Return (X, Y) of the center of cell containing provided text 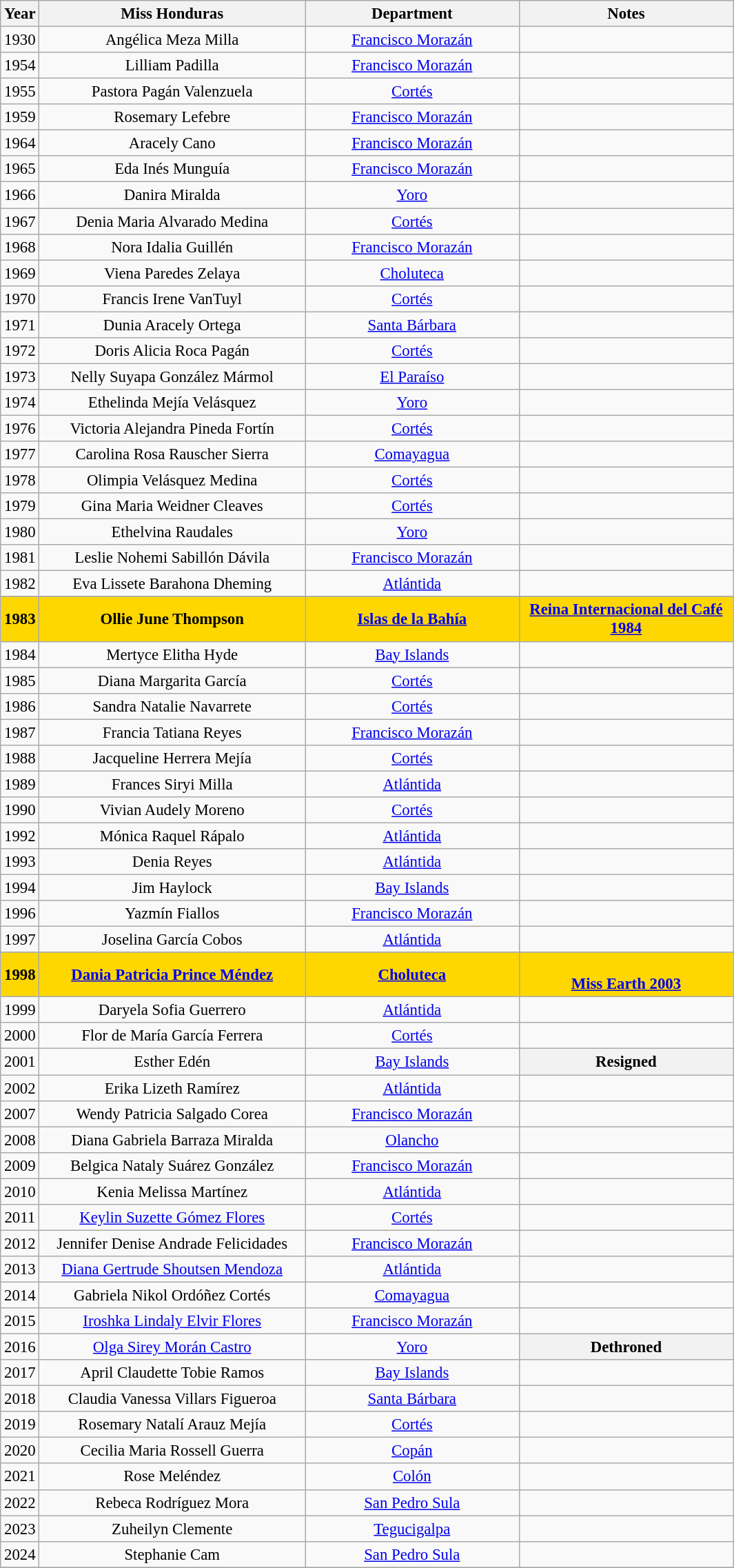
1954 (20, 66)
Denia Maria Alvarado Medina (172, 221)
Mónica Raquel Rápalo (172, 836)
1964 (20, 143)
Department (412, 14)
2024 (20, 1554)
1987 (20, 732)
Leslie Nohemi Sabillón Dávila (172, 558)
2014 (20, 1295)
Miss Honduras (172, 14)
Jim Haylock (172, 888)
1986 (20, 706)
2010 (20, 1192)
Rose Meléndez (172, 1477)
Dania Patricia Prince Méndez (172, 975)
1974 (20, 403)
1999 (20, 1010)
1959 (20, 117)
2017 (20, 1373)
Stephanie Cam (172, 1554)
1973 (20, 376)
1998 (20, 975)
1980 (20, 532)
Gabriela Nikol Ordóñez Cortés (172, 1295)
Reina Internacional del Café 1984 (626, 619)
1966 (20, 195)
1983 (20, 619)
Frances Siryi Milla (172, 784)
1979 (20, 506)
Miss Earth 2003 (626, 975)
Dunia Aracely Ortega (172, 325)
Francia Tatiana Reyes (172, 732)
Notes (626, 14)
Vivian Audely Moreno (172, 810)
April Claudette Tobie Ramos (172, 1373)
Eva Lissete Barahona Dheming (172, 584)
Doris Alicia Roca Pagán (172, 351)
Sandra Natalie Navarrete (172, 706)
Jacqueline Herrera Mejía (172, 758)
El Paraíso (412, 376)
Viena Paredes Zelaya (172, 273)
Francis Irene VanTuyl (172, 299)
Diana Gabriela Barraza Miralda (172, 1140)
Joselina García Cobos (172, 940)
Islas de la Bahía (412, 619)
Victoria Alejandra Pineda Fortín (172, 428)
1997 (20, 940)
1971 (20, 325)
1969 (20, 273)
Diana Gertrude Shoutsen Mendoza (172, 1269)
2008 (20, 1140)
Gina Maria Weidner Cleaves (172, 506)
Zuheilyn Clemente (172, 1529)
2020 (20, 1451)
2001 (20, 1062)
Wendy Patricia Salgado Corea (172, 1114)
2009 (20, 1165)
Cecilia Maria Rossell Guerra (172, 1451)
Olancho (412, 1140)
Ollie June Thompson (172, 619)
Nelly Suyapa González Mármol (172, 376)
Rebeca Rodríguez Mora (172, 1502)
Mertyce Elitha Hyde (172, 654)
Pastora Pagán Valenzuela (172, 92)
2022 (20, 1502)
Erika Lizeth Ramírez (172, 1088)
Iroshka Lindaly Elvir Flores (172, 1321)
1977 (20, 454)
1993 (20, 862)
Flor de María García Ferrera (172, 1036)
Jennifer Denise Andrade Felicidades (172, 1243)
1996 (20, 914)
1984 (20, 654)
2016 (20, 1347)
1976 (20, 428)
Colón (412, 1477)
1970 (20, 299)
Diana Margarita García (172, 681)
Lilliam Padilla (172, 66)
1965 (20, 169)
Nora Idalia Guillén (172, 247)
1968 (20, 247)
Resigned (626, 1062)
2023 (20, 1529)
2000 (20, 1036)
2018 (20, 1399)
Olga Sirey Morán Castro (172, 1347)
Yazmín Fiallos (172, 914)
1955 (20, 92)
Denia Reyes (172, 862)
Year (20, 14)
1930 (20, 40)
Danira Miralda (172, 195)
1982 (20, 584)
2015 (20, 1321)
1992 (20, 836)
Dethroned (626, 1347)
Rosemary Lefebre (172, 117)
Carolina Rosa Rauscher Sierra (172, 454)
Esther Edén (172, 1062)
2011 (20, 1218)
1967 (20, 221)
Ethelvina Raudales (172, 532)
1981 (20, 558)
2012 (20, 1243)
Belgica Nataly Suárez González (172, 1165)
1985 (20, 681)
Olimpia Velásquez Medina (172, 481)
Daryela Sofia Guerrero (172, 1010)
2013 (20, 1269)
2002 (20, 1088)
Tegucigalpa (412, 1529)
2007 (20, 1114)
1994 (20, 888)
1989 (20, 784)
Copán (412, 1451)
Aracely Cano (172, 143)
Kenia Melissa Martínez (172, 1192)
2021 (20, 1477)
Rosemary Natalí Arauz Mejía (172, 1425)
1988 (20, 758)
Angélica Meza Milla (172, 40)
2019 (20, 1425)
1972 (20, 351)
Keylin Suzette Gómez Flores (172, 1218)
Ethelinda Mejía Velásquez (172, 403)
Eda Inés Munguía (172, 169)
1978 (20, 481)
1990 (20, 810)
Claudia Vanessa Villars Figueroa (172, 1399)
